Provide the (X, Y) coordinate of the cell's center where the given text is located.  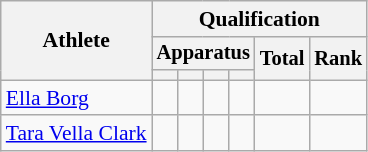
Qualification (260, 19)
Apparatus (204, 54)
Rank (338, 58)
Ella Borg (76, 98)
Athlete (76, 40)
Total (282, 58)
Tara Vella Clark (76, 134)
